Capture the cell that displays the provided text and extract its [X, Y] central coordinate. 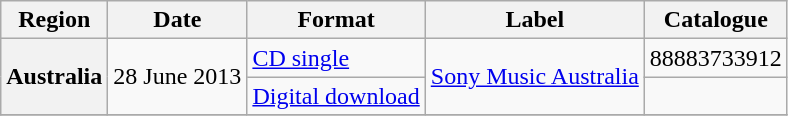
Sony Music Australia [534, 77]
Region [54, 20]
28 June 2013 [178, 77]
Label [534, 20]
Digital download [336, 96]
Australia [54, 77]
CD single [336, 58]
Date [178, 20]
88883733912 [716, 58]
Format [336, 20]
Catalogue [716, 20]
